Scan for the cell matching the given text and deliver its (X, Y) coordinate at center. 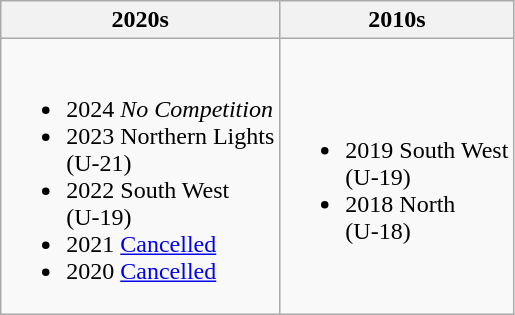
2010s (397, 20)
2024 No Competition2023 Northern Lights(U-21)2022 South West(U-19)2021 Cancelled2020 Cancelled (140, 176)
2019 South West(U-19)2018 North(U-18) (397, 176)
2020s (140, 20)
